From the cell containing the given text, extract its center point as [x, y] coordinate. 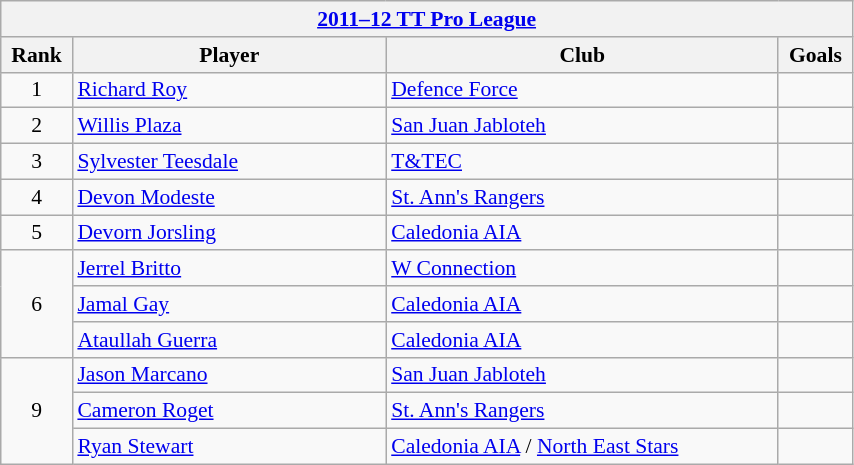
Caledonia AIA / North East Stars [582, 447]
2 [37, 126]
T&TEC [582, 162]
Jerrel Britto [229, 269]
3 [37, 162]
Jason Marcano [229, 375]
W Connection [582, 269]
Jamal Gay [229, 304]
4 [37, 197]
Player [229, 55]
Devorn Jorsling [229, 233]
Ataullah Guerra [229, 340]
Defence Force [582, 90]
Devon Modeste [229, 197]
Willis Plaza [229, 126]
Cameron Roget [229, 411]
2011–12 TT Pro League [427, 19]
1 [37, 90]
Sylvester Teesdale [229, 162]
Richard Roy [229, 90]
5 [37, 233]
Ryan Stewart [229, 447]
6 [37, 304]
Goals [815, 55]
9 [37, 410]
Rank [37, 55]
Club [582, 55]
